Search for the cell housing the specified text and yield its [X, Y] center coordinate. 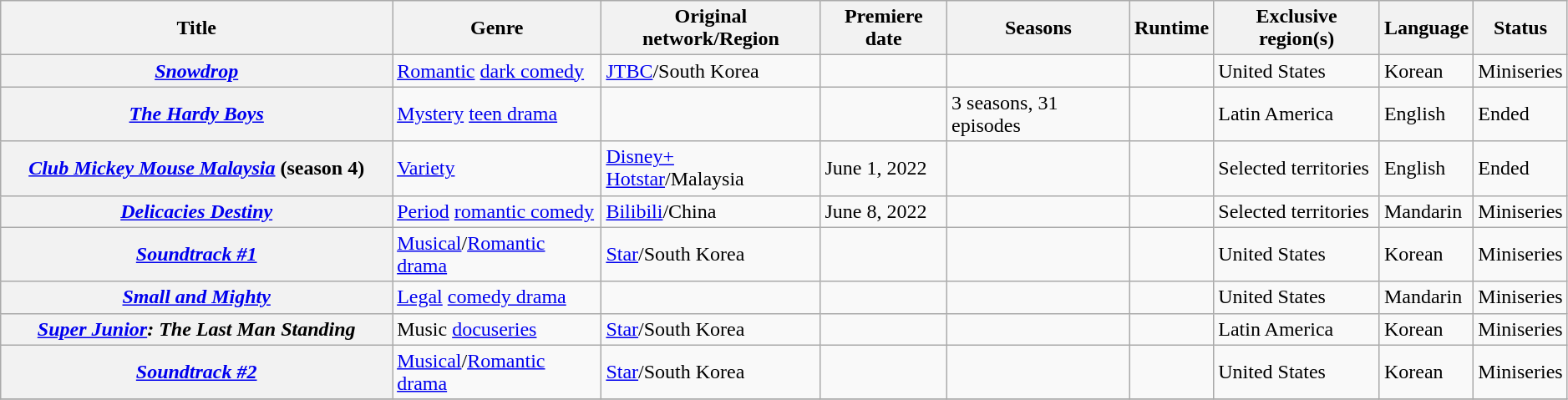
Original network/Region [711, 28]
Language [1426, 28]
Exclusive region(s) [1297, 28]
June 1, 2022 [884, 169]
Romantic dark comedy [497, 71]
June 8, 2022 [884, 211]
Status [1520, 28]
Seasons [1039, 28]
Delicacies Destiny [197, 211]
Soundtrack #1 [197, 254]
Music docuseries [497, 329]
Mystery teen drama [497, 114]
Disney+ Hotstar/Malaysia [711, 169]
3 seasons, 31 episodes [1039, 114]
Bilibili/China [711, 211]
Club Mickey Mouse Malaysia (season 4) [197, 169]
Legal comedy drama [497, 297]
Runtime [1171, 28]
Small and Mighty [197, 297]
Super Junior: The Last Man Standing [197, 329]
Premiere date [884, 28]
Genre [497, 28]
Period romantic comedy [497, 211]
Snowdrop [197, 71]
The Hardy Boys [197, 114]
Title [197, 28]
Variety [497, 169]
JTBC/South Korea [711, 71]
Soundtrack #2 [197, 372]
